Output the [x, y] coordinate of the center of the cell containing the given text.  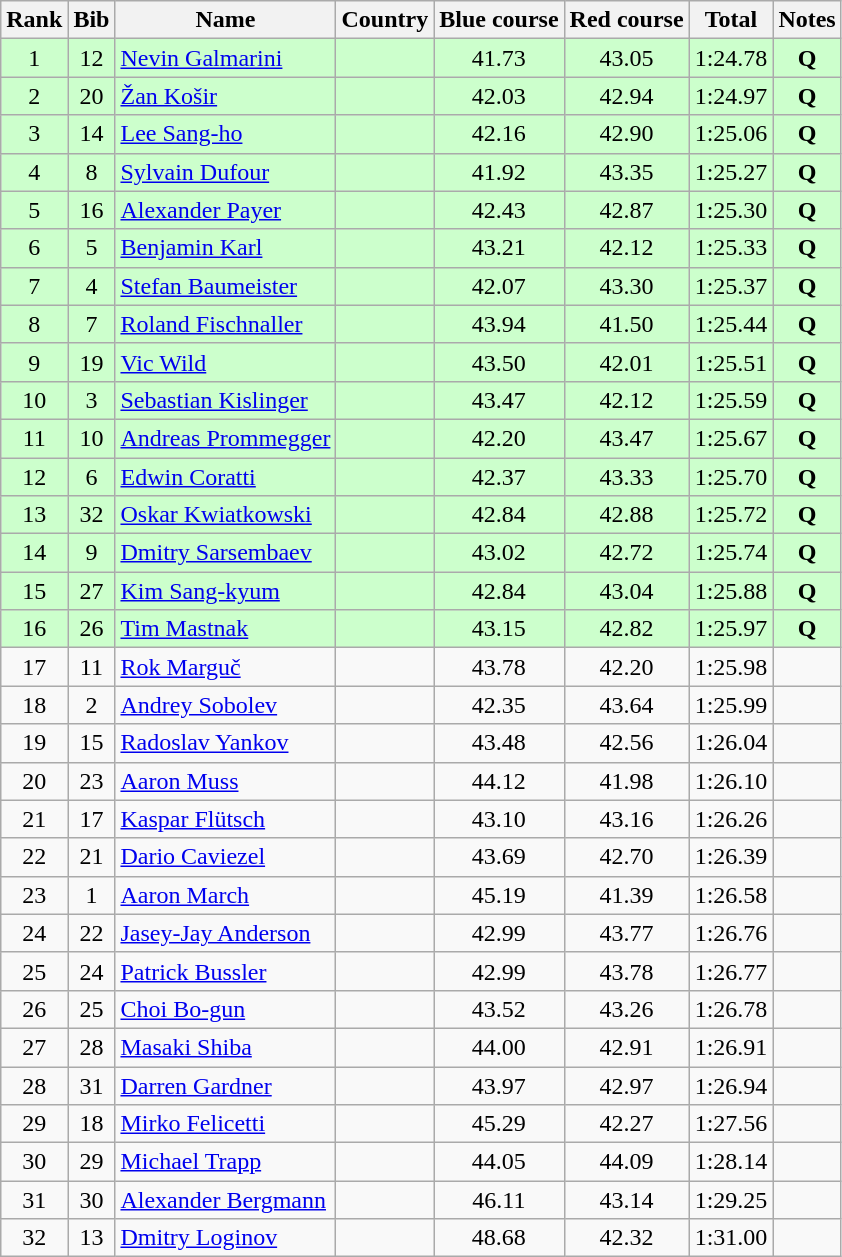
42.56 [626, 743]
43.48 [499, 743]
41.98 [626, 781]
1:25.30 [731, 210]
41.39 [626, 895]
Rok Marguč [226, 667]
42.82 [626, 629]
Notes [807, 20]
1:25.98 [731, 667]
42.91 [626, 1047]
43.64 [626, 705]
Žan Košir [226, 96]
43.33 [626, 477]
1:31.00 [731, 1238]
Kim Sang-kyum [226, 591]
Country [385, 20]
42.43 [499, 210]
42.97 [626, 1085]
Tim Mastnak [226, 629]
42.01 [626, 362]
43.14 [626, 1200]
Rank [34, 20]
Kaspar Flütsch [226, 819]
41.73 [499, 58]
44.09 [626, 1162]
Masaki Shiba [226, 1047]
Oskar Kwiatkowski [226, 515]
Name [226, 20]
43.05 [626, 58]
1:25.97 [731, 629]
42.87 [626, 210]
Michael Trapp [226, 1162]
42.35 [499, 705]
Nevin Galmarini [226, 58]
Sylvain Dufour [226, 172]
Jasey-Jay Anderson [226, 933]
42.72 [626, 553]
43.26 [626, 1009]
42.27 [626, 1124]
Bib [92, 20]
43.35 [626, 172]
1:26.26 [731, 819]
42.88 [626, 515]
1:25.33 [731, 248]
Darren Gardner [226, 1085]
Stefan Baumeister [226, 286]
Dmitry Sarsembaev [226, 553]
43.21 [499, 248]
1:25.06 [731, 134]
42.03 [499, 96]
1:25.27 [731, 172]
48.68 [499, 1238]
1:25.51 [731, 362]
1:24.78 [731, 58]
1:26.91 [731, 1047]
1:26.39 [731, 857]
1:25.72 [731, 515]
Choi Bo-gun [226, 1009]
43.15 [499, 629]
42.32 [626, 1238]
42.37 [499, 477]
43.10 [499, 819]
Andreas Prommegger [226, 438]
1:26.58 [731, 895]
1:26.77 [731, 971]
42.94 [626, 96]
43.52 [499, 1009]
1:27.56 [731, 1124]
1:25.74 [731, 553]
Patrick Bussler [226, 971]
Red course [626, 20]
1:25.70 [731, 477]
1:24.97 [731, 96]
Mirko Felicetti [226, 1124]
Edwin Coratti [226, 477]
43.02 [499, 553]
43.30 [626, 286]
Vic Wild [226, 362]
42.70 [626, 857]
Dario Caviezel [226, 857]
Andrey Sobolev [226, 705]
1:25.88 [731, 591]
1:28.14 [731, 1162]
44.05 [499, 1162]
45.19 [499, 895]
1:26.10 [731, 781]
42.16 [499, 134]
43.97 [499, 1085]
1:25.37 [731, 286]
Radoslav Yankov [226, 743]
1:26.78 [731, 1009]
Blue course [499, 20]
Benjamin Karl [226, 248]
1:26.76 [731, 933]
43.16 [626, 819]
42.07 [499, 286]
Dmitry Loginov [226, 1238]
Alexander Bergmann [226, 1200]
1:25.99 [731, 705]
44.12 [499, 781]
43.69 [499, 857]
Roland Fischnaller [226, 324]
1:25.59 [731, 400]
Alexander Payer [226, 210]
41.92 [499, 172]
41.50 [626, 324]
42.90 [626, 134]
43.94 [499, 324]
Total [731, 20]
45.29 [499, 1124]
44.00 [499, 1047]
1:26.94 [731, 1085]
43.77 [626, 933]
43.50 [499, 362]
Aaron March [226, 895]
Lee Sang-ho [226, 134]
1:29.25 [731, 1200]
1:25.67 [731, 438]
43.04 [626, 591]
1:25.44 [731, 324]
Aaron Muss [226, 781]
Sebastian Kislinger [226, 400]
1:26.04 [731, 743]
46.11 [499, 1200]
